Pinpoint the cell where the given text exists, returning its (X, Y) midpoint coordinate. 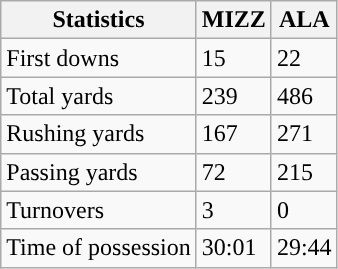
15 (234, 58)
Total yards (99, 96)
MIZZ (234, 20)
29:44 (304, 248)
Statistics (99, 20)
30:01 (234, 248)
First downs (99, 58)
0 (304, 210)
Rushing yards (99, 134)
ALA (304, 20)
486 (304, 96)
72 (234, 172)
Turnovers (99, 210)
167 (234, 134)
3 (234, 210)
22 (304, 58)
215 (304, 172)
239 (234, 96)
Passing yards (99, 172)
Time of possession (99, 248)
271 (304, 134)
